Identify which cell holds the provided text, then report its (X, Y) central coordinate. 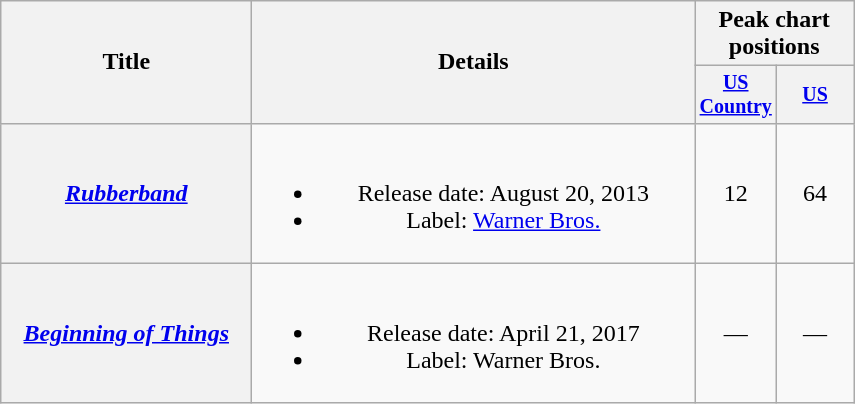
Beginning of Things (126, 333)
Release date: April 21, 2017Label: Warner Bros. (474, 333)
Details (474, 62)
Peak chartpositions (774, 34)
12 (736, 193)
64 (816, 193)
US Country (736, 94)
Release date: August 20, 2013Label: Warner Bros. (474, 193)
Rubberband (126, 193)
US (816, 94)
Title (126, 62)
